Identify which cell holds the provided text, then report its [x, y] central coordinate. 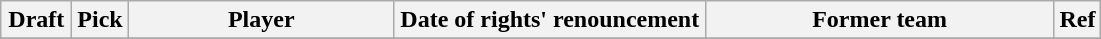
Ref [1078, 20]
Pick [100, 20]
Player [261, 20]
Former team [880, 20]
Date of rights' renouncement [550, 20]
Draft [36, 20]
